Output the [X, Y] coordinate of the center of the cell containing the given text.  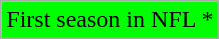
First season in NFL * [110, 20]
